Return the (x, y) coordinate for the center point of the cell that contains the specified text.  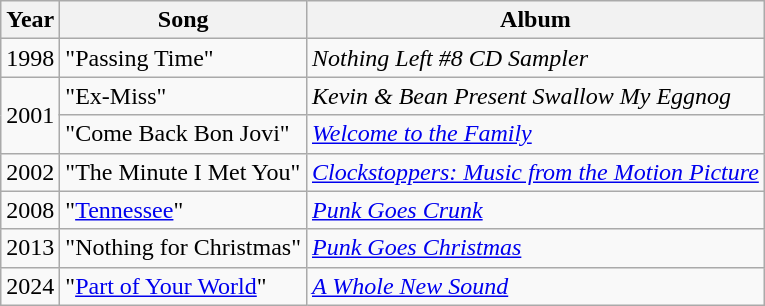
"The Minute I Met You" (184, 172)
Year (30, 20)
"Nothing for Christmas" (184, 248)
Album (535, 20)
Punk Goes Crunk (535, 210)
Punk Goes Christmas (535, 248)
"Come Back Bon Jovi" (184, 134)
"Passing Time" (184, 58)
Welcome to the Family (535, 134)
2008 (30, 210)
"Tennessee" (184, 210)
Kevin & Bean Present Swallow My Eggnog (535, 96)
A Whole New Sound (535, 286)
Nothing Left #8 CD Sampler (535, 58)
Song (184, 20)
2013 (30, 248)
"Ex-Miss" (184, 96)
"Part of Your World" (184, 286)
1998 (30, 58)
2001 (30, 115)
2002 (30, 172)
Clockstoppers: Music from the Motion Picture (535, 172)
2024 (30, 286)
